Output the [X, Y] coordinate of the center of the cell containing the given text.  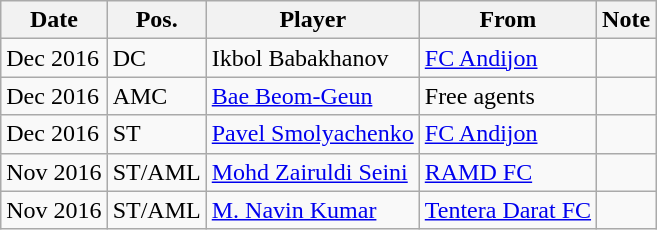
Free agents [508, 96]
M. Navin Kumar [312, 210]
Pos. [156, 20]
Pavel Smolyachenko [312, 134]
Tentera Darat FC [508, 210]
RAMD FC [508, 172]
ST [156, 134]
Note [626, 20]
Ikbol Babakhanov [312, 58]
From [508, 20]
Bae Beom-Geun [312, 96]
DC [156, 58]
Date [54, 20]
Mohd Zairuldi Seini [312, 172]
Player [312, 20]
AMC [156, 96]
